Capture the cell that displays the provided text and extract its [x, y] central coordinate. 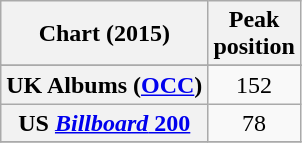
US Billboard 200 [104, 123]
Chart (2015) [104, 34]
UK Albums (OCC) [104, 85]
Peak position [254, 34]
78 [254, 123]
152 [254, 85]
